Output the (x, y) coordinate of the center of the cell containing the given text.  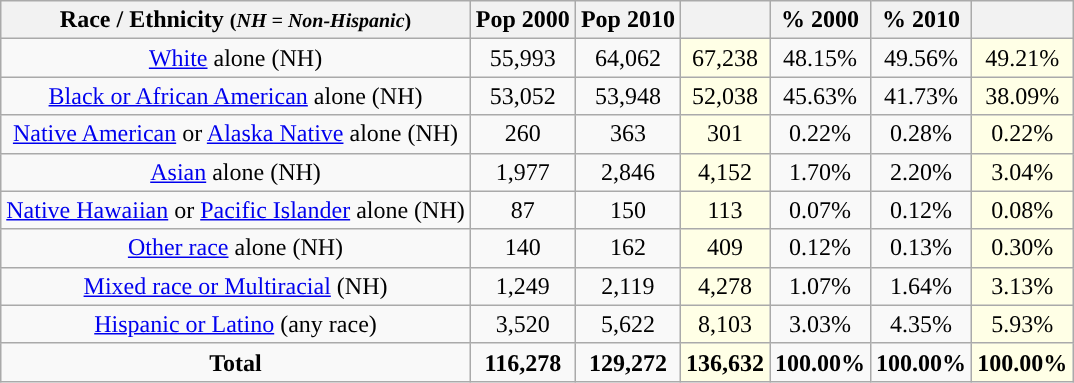
301 (724, 134)
0.13% (922, 248)
5,622 (628, 324)
53,052 (522, 96)
162 (628, 248)
Hispanic or Latino (any race) (236, 324)
5.93% (1022, 324)
53,948 (628, 96)
49.56% (922, 58)
Native American or Alaska Native alone (NH) (236, 134)
4,152 (724, 172)
2,846 (628, 172)
3,520 (522, 324)
113 (724, 210)
Other race alone (NH) (236, 248)
129,272 (628, 362)
116,278 (522, 362)
4.35% (922, 324)
Asian alone (NH) (236, 172)
2.20% (922, 172)
52,038 (724, 96)
Pop 2010 (628, 20)
1,249 (522, 286)
140 (522, 248)
0.28% (922, 134)
55,993 (522, 58)
2,119 (628, 286)
45.63% (820, 96)
1.64% (922, 286)
Black or African American alone (NH) (236, 96)
8,103 (724, 324)
38.09% (1022, 96)
White alone (NH) (236, 58)
409 (724, 248)
% 2000 (820, 20)
Race / Ethnicity (NH = Non-Hispanic) (236, 20)
3.04% (1022, 172)
363 (628, 134)
1.07% (820, 286)
0.07% (820, 210)
3.03% (820, 324)
Pop 2000 (522, 20)
87 (522, 210)
150 (628, 210)
41.73% (922, 96)
Total (236, 362)
Mixed race or Multiracial (NH) (236, 286)
1.70% (820, 172)
0.08% (1022, 210)
4,278 (724, 286)
64,062 (628, 58)
0.30% (1022, 248)
136,632 (724, 362)
67,238 (724, 58)
Native Hawaiian or Pacific Islander alone (NH) (236, 210)
260 (522, 134)
% 2010 (922, 20)
48.15% (820, 58)
49.21% (1022, 58)
1,977 (522, 172)
3.13% (1022, 286)
